For the text-containing cell, return its midpoint in [x, y] coordinate format. 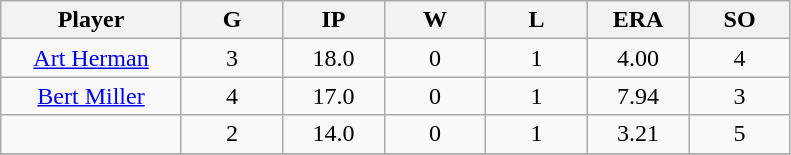
18.0 [334, 58]
G [232, 20]
Art Herman [91, 58]
W [435, 20]
ERA [638, 20]
IP [334, 20]
4.00 [638, 58]
Player [91, 20]
7.94 [638, 96]
14.0 [334, 134]
Bert Miller [91, 96]
5 [740, 134]
17.0 [334, 96]
SO [740, 20]
3.21 [638, 134]
2 [232, 134]
L [537, 20]
